Provide the (X, Y) coordinate of the cell's center where the given text is located.  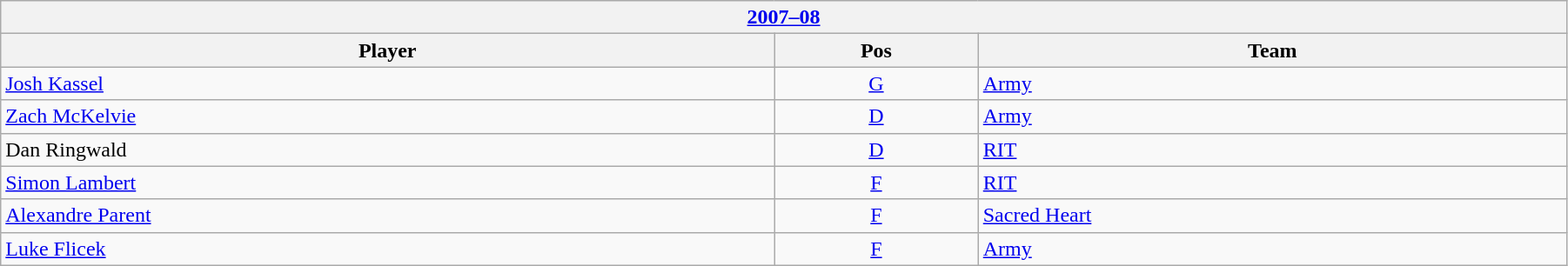
2007–08 (784, 17)
G (877, 83)
Zach McKelvie (388, 116)
Simon Lambert (388, 183)
Sacred Heart (1272, 216)
Dan Ringwald (388, 150)
Pos (877, 50)
Player (388, 50)
Luke Flicek (388, 249)
Alexandre Parent (388, 216)
Team (1272, 50)
Josh Kassel (388, 83)
